Return (x, y) of the center of cell containing provided text 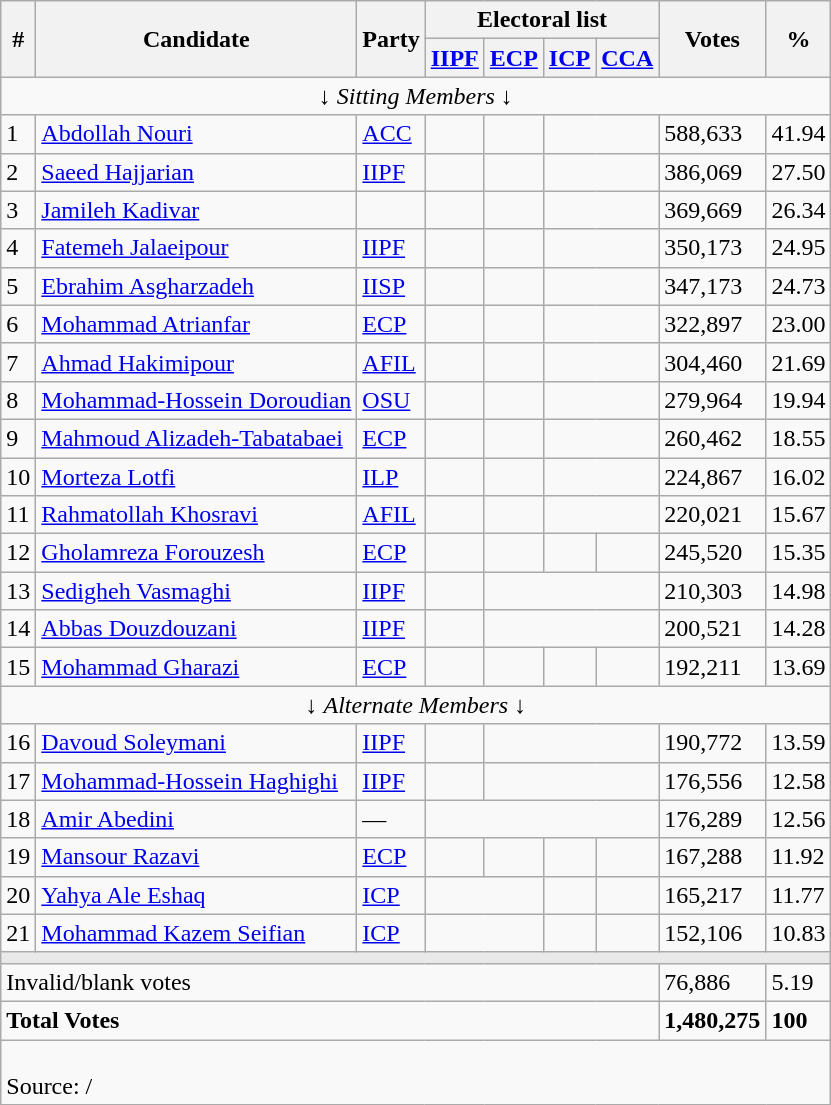
176,289 (712, 819)
224,867 (712, 477)
15 (18, 667)
100 (798, 1020)
8 (18, 400)
Mohammad Atrianfar (196, 324)
21.69 (798, 362)
Abdollah Nouri (196, 134)
386,069 (712, 172)
20 (18, 895)
4 (18, 248)
18.55 (798, 438)
11 (18, 515)
13 (18, 591)
Ebrahim Asgharzadeh (196, 286)
Morteza Lotfi (196, 477)
— (391, 819)
190,772 (712, 743)
ILP (391, 477)
7 (18, 362)
1,480,275 (712, 1020)
Source: / (416, 1072)
41.94 (798, 134)
Candidate (196, 39)
10 (18, 477)
167,288 (712, 857)
76,886 (712, 982)
24.73 (798, 286)
588,633 (712, 134)
13.69 (798, 667)
Davoud Soleymani (196, 743)
17 (18, 781)
15.67 (798, 515)
Mansour Razavi (196, 857)
Fatemeh Jalaeipour (196, 248)
192,211 (712, 667)
Ahmad Hakimipour (196, 362)
Electoral list (542, 20)
Mohammad Gharazi (196, 667)
6 (18, 324)
IISP (391, 286)
26.34 (798, 210)
Mohammad-Hossein Haghighi (196, 781)
Sedigheh Vasmaghi (196, 591)
14.28 (798, 629)
347,173 (712, 286)
322,897 (712, 324)
350,173 (712, 248)
Jamileh Kadivar (196, 210)
Votes (712, 39)
27.50 (798, 172)
23.00 (798, 324)
12 (18, 553)
Invalid/blank votes (330, 982)
165,217 (712, 895)
Abbas Douzdouzani (196, 629)
Mohammad Kazem Seifian (196, 933)
16 (18, 743)
OSU (391, 400)
Amir Abedini (196, 819)
↓ Sitting Members ↓ (416, 96)
176,556 (712, 781)
18 (18, 819)
24.95 (798, 248)
11.77 (798, 895)
Yahya Ale Eshaq (196, 895)
210,303 (712, 591)
12.56 (798, 819)
14.98 (798, 591)
Party (391, 39)
12.58 (798, 781)
152,106 (712, 933)
15.35 (798, 553)
13.59 (798, 743)
10.83 (798, 933)
260,462 (712, 438)
304,460 (712, 362)
279,964 (712, 400)
245,520 (712, 553)
Total Votes (330, 1020)
220,021 (712, 515)
Mohammad-Hossein Doroudian (196, 400)
↓ Alternate Members ↓ (416, 705)
# (18, 39)
Gholamreza Forouzesh (196, 553)
21 (18, 933)
5 (18, 286)
1 (18, 134)
Rahmatollah Khosravi (196, 515)
ACC (391, 134)
2 (18, 172)
19.94 (798, 400)
Mahmoud Alizadeh-Tabatabaei (196, 438)
5.19 (798, 982)
14 (18, 629)
11.92 (798, 857)
19 (18, 857)
200,521 (712, 629)
CCA (628, 58)
3 (18, 210)
Saeed Hajjarian (196, 172)
369,669 (712, 210)
9 (18, 438)
% (798, 39)
16.02 (798, 477)
